Output the (X, Y) coordinate of the center of the cell containing the given text.  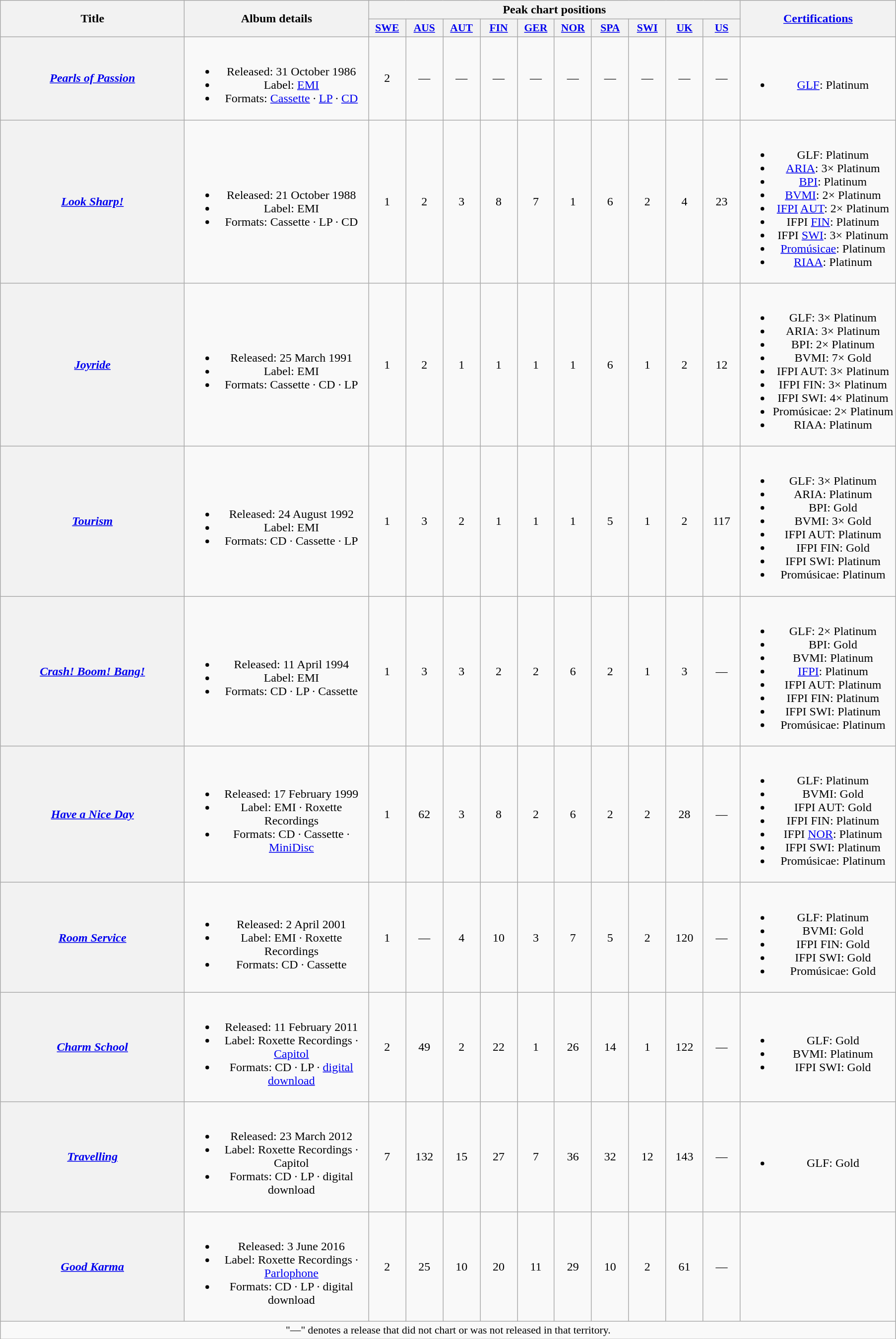
GER (536, 28)
Released: 21 October 1988Label: EMIFormats: Cassette · LP · CD (277, 201)
Look Sharp! (92, 201)
15 (461, 1157)
Released: 17 February 1999Label: EMI · Roxette RecordingsFormats: CD · Cassette · MiniDisc (277, 815)
GLF: GoldBVMI: PlatinumIFPI SWI: Gold (818, 1047)
62 (425, 815)
GLF: PlatinumBVMI: GoldIFPI AUT: GoldIFPI FIN: PlatinumIFPI NOR: PlatinumIFPI SWI: PlatinumPromúsicae: Platinum (818, 815)
GLF: Gold (818, 1157)
Released: 2 April 2001Label: EMI · Roxette RecordingsFormats: CD · Cassette (277, 938)
Joyride (92, 365)
Released: 23 March 2012Label: Roxette Recordings · CapitolFormats: CD · LP · digital download (277, 1157)
Good Karma (92, 1266)
Pearls of Passion (92, 78)
GLF: 2× PlatinumBPI: GoldBVMI: PlatinumIFPI: PlatinumIFPI AUT: PlatinumIFPI FIN: PlatinumIFPI SWI: PlatinumPromúsicae: Platinum (818, 671)
122 (685, 1047)
UK (685, 28)
Album details (277, 19)
GLF: Platinum (818, 78)
11 (536, 1266)
Crash! Boom! Bang! (92, 671)
14 (610, 1047)
Title (92, 19)
NOR (573, 28)
AUT (461, 28)
Have a Nice Day (92, 815)
132 (425, 1157)
61 (685, 1266)
27 (499, 1157)
25 (425, 1266)
Certifications (818, 19)
36 (573, 1157)
Room Service (92, 938)
23 (721, 201)
SWE (387, 28)
Tourism (92, 521)
22 (499, 1047)
Released: 3 June 2016Label: Roxette Recordings · ParlophoneFormats: CD · LP · digital download (277, 1266)
US (721, 28)
28 (685, 815)
120 (685, 938)
Released: 11 February 2011Label: Roxette Recordings · CapitolFormats: CD · LP · digital download (277, 1047)
SPA (610, 28)
Released: 11 April 1994Label: EMIFormats: CD · LP · Cassette (277, 671)
Released: 31 October 1986Label: EMIFormats: Cassette · LP · CD (277, 78)
117 (721, 521)
Travelling (92, 1157)
26 (573, 1047)
20 (499, 1266)
SWI (647, 28)
"—" denotes a release that did not chart or was not released in that territory. (448, 1330)
FIN (499, 28)
143 (685, 1157)
Charm School (92, 1047)
49 (425, 1047)
Released: 25 March 1991Label: EMIFormats: Cassette · CD · LP (277, 365)
GLF: PlatinumBVMI: GoldIFPI FIN: GoldIFPI SWI: GoldPromúsicae: Gold (818, 938)
32 (610, 1157)
Peak chart positions (555, 10)
Released: 24 August 1992Label: EMIFormats: CD · Cassette · LP (277, 521)
29 (573, 1266)
AUS (425, 28)
GLF: 3× PlatinumARIA: PlatinumBPI: GoldBVMI: 3× GoldIFPI AUT: PlatinumIFPI FIN: GoldIFPI SWI: PlatinumPromúsicae: Platinum (818, 521)
